Find where the given text appears and provide that cell's center as (x, y) coordinate. 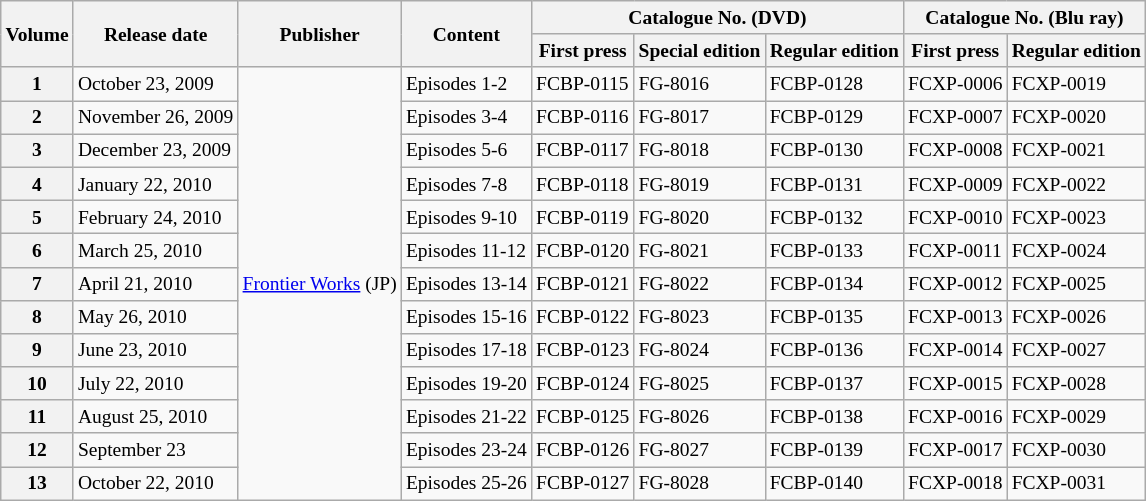
Episodes 17-18 (466, 350)
FCXP-0016 (955, 416)
FCXP-0022 (1076, 184)
FCBP-0134 (834, 284)
Episodes 15-16 (466, 316)
FG-8023 (700, 316)
FCBP-0115 (582, 84)
Episodes 25-26 (466, 484)
8 (37, 316)
August 25, 2010 (156, 416)
FG-8026 (700, 416)
FCBP-0130 (834, 150)
FCXP-0012 (955, 284)
FCXP-0030 (1076, 450)
FCBP-0137 (834, 384)
FCBP-0126 (582, 450)
Episodes 11-12 (466, 250)
FCBP-0117 (582, 150)
3 (37, 150)
FG-8025 (700, 384)
FCBP-0136 (834, 350)
9 (37, 350)
FCBP-0123 (582, 350)
FCBP-0140 (834, 484)
FCBP-0127 (582, 484)
FCXP-0018 (955, 484)
FCBP-0139 (834, 450)
July 22, 2010 (156, 384)
FCBP-0116 (582, 118)
11 (37, 416)
FCXP-0020 (1076, 118)
FCXP-0010 (955, 216)
Episodes 1-2 (466, 84)
Catalogue No. (DVD) (717, 18)
Episodes 19-20 (466, 384)
FCXP-0009 (955, 184)
Episodes 23-24 (466, 450)
FG-8018 (700, 150)
October 22, 2010 (156, 484)
FCBP-0129 (834, 118)
Release date (156, 34)
FCXP-0028 (1076, 384)
5 (37, 216)
FCBP-0124 (582, 384)
December 23, 2009 (156, 150)
Special edition (700, 50)
FG-8022 (700, 284)
FCXP-0006 (955, 84)
12 (37, 450)
FG-8020 (700, 216)
7 (37, 284)
January 22, 2010 (156, 184)
FG-8028 (700, 484)
1 (37, 84)
FCXP-0008 (955, 150)
Episodes 3-4 (466, 118)
November 26, 2009 (156, 118)
FCBP-0120 (582, 250)
May 26, 2010 (156, 316)
FCXP-0021 (1076, 150)
FCXP-0031 (1076, 484)
FCBP-0135 (834, 316)
2 (37, 118)
FCXP-0019 (1076, 84)
FCBP-0128 (834, 84)
FG-8021 (700, 250)
Episodes 13-14 (466, 284)
Publisher (320, 34)
FCXP-0023 (1076, 216)
4 (37, 184)
FCXP-0011 (955, 250)
FCBP-0122 (582, 316)
FG-8017 (700, 118)
FCBP-0121 (582, 284)
FCXP-0026 (1076, 316)
March 25, 2010 (156, 250)
September 23 (156, 450)
FCBP-0125 (582, 416)
FCXP-0027 (1076, 350)
Catalogue No. (Blu ray) (1024, 18)
Episodes 5-6 (466, 150)
FCBP-0138 (834, 416)
6 (37, 250)
FG-8016 (700, 84)
FCXP-0025 (1076, 284)
FCXP-0029 (1076, 416)
Episodes 9-10 (466, 216)
February 24, 2010 (156, 216)
Frontier Works (JP) (320, 284)
FCXP-0014 (955, 350)
FCBP-0131 (834, 184)
Content (466, 34)
Episodes 21-22 (466, 416)
FG-8019 (700, 184)
Volume (37, 34)
FCBP-0133 (834, 250)
FCXP-0007 (955, 118)
FG-8024 (700, 350)
FCXP-0015 (955, 384)
FCBP-0119 (582, 216)
10 (37, 384)
Episodes 7-8 (466, 184)
June 23, 2010 (156, 350)
April 21, 2010 (156, 284)
FG-8027 (700, 450)
13 (37, 484)
FCBP-0132 (834, 216)
October 23, 2009 (156, 84)
FCXP-0017 (955, 450)
FCXP-0024 (1076, 250)
FCXP-0013 (955, 316)
FCBP-0118 (582, 184)
